From the cell containing the given text, extract its center point as (x, y) coordinate. 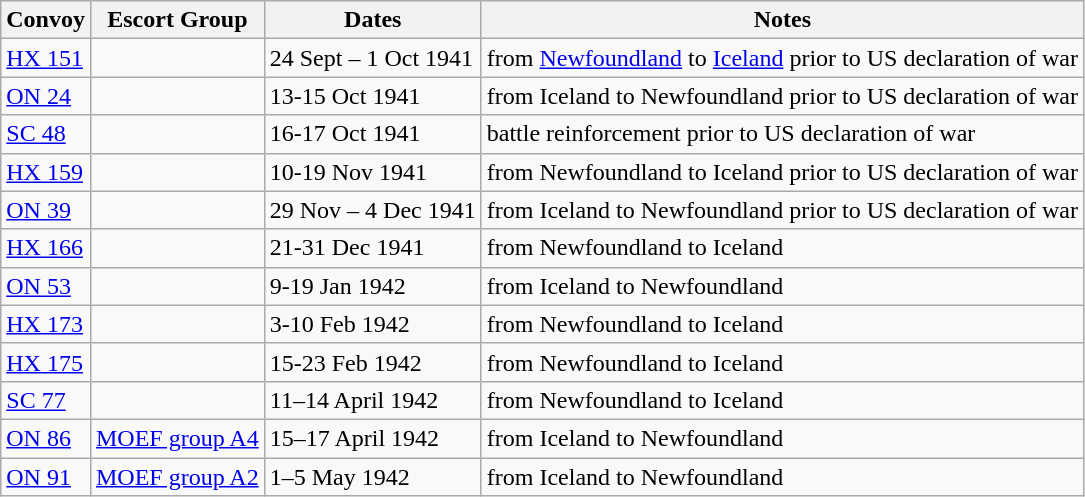
1–5 May 1942 (372, 477)
10-19 Nov 1941 (372, 172)
3-10 Feb 1942 (372, 324)
HX 173 (46, 324)
13-15 Oct 1941 (372, 96)
HX 151 (46, 58)
HX 175 (46, 362)
ON 24 (46, 96)
15–17 April 1942 (372, 438)
Convoy (46, 20)
ON 86 (46, 438)
16-17 Oct 1941 (372, 134)
SC 77 (46, 400)
9-19 Jan 1942 (372, 286)
29 Nov – 4 Dec 1941 (372, 210)
SC 48 (46, 134)
15-23 Feb 1942 (372, 362)
battle reinforcement prior to US declaration of war (782, 134)
24 Sept – 1 Oct 1941 (372, 58)
ON 91 (46, 477)
HX 159 (46, 172)
ON 53 (46, 286)
HX 166 (46, 248)
11–14 April 1942 (372, 400)
ON 39 (46, 210)
Escort Group (177, 20)
MOEF group A4 (177, 438)
Dates (372, 20)
21-31 Dec 1941 (372, 248)
MOEF group A2 (177, 477)
Notes (782, 20)
